Output the (X, Y) coordinate of the center of the cell containing the given text.  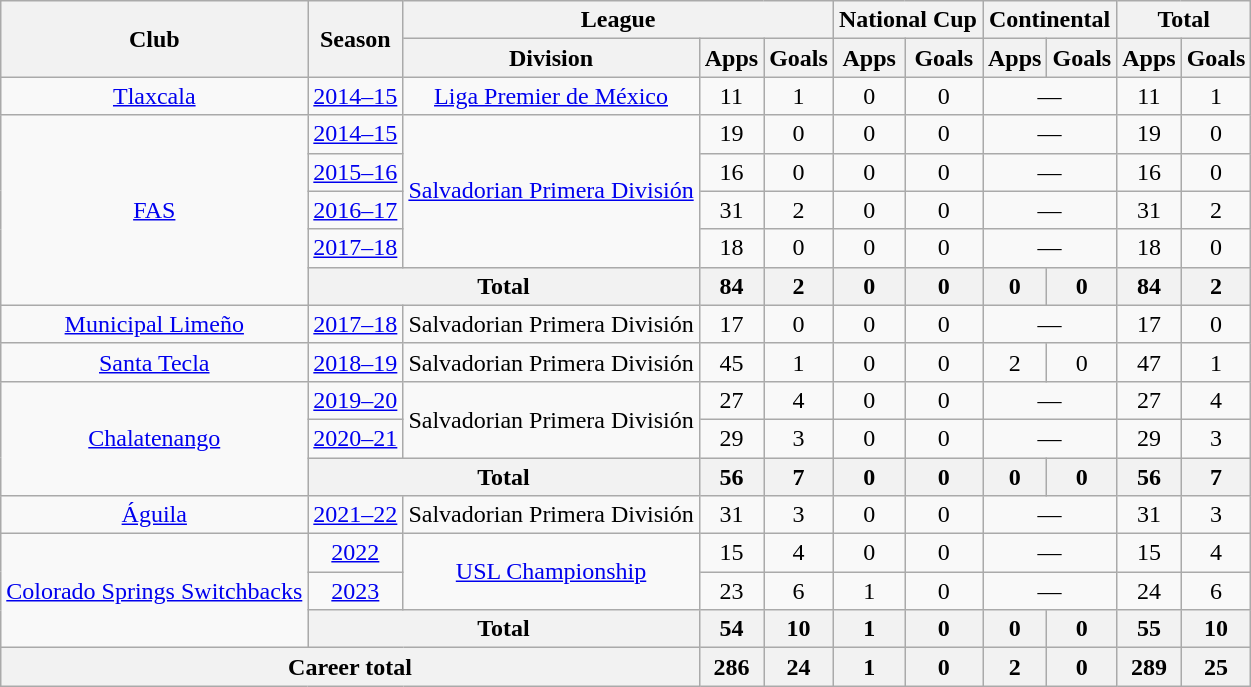
2020–21 (356, 438)
47 (1149, 362)
Continental (1049, 20)
2021–22 (356, 515)
25 (1216, 667)
289 (1149, 667)
286 (731, 667)
Colorado Springs Switchbacks (154, 591)
2022 (356, 553)
45 (731, 362)
Liga Premier de México (551, 96)
National Cup (908, 20)
Tlaxcala (154, 96)
23 (731, 591)
2018–19 (356, 362)
USL Championship (551, 572)
Season (356, 39)
54 (731, 629)
League (618, 20)
Santa Tecla (154, 362)
Club (154, 39)
Chalatenango (154, 438)
Career total (350, 667)
2016–17 (356, 210)
55 (1149, 629)
FAS (154, 210)
Municipal Limeño (154, 324)
2015–16 (356, 172)
2019–20 (356, 400)
2023 (356, 591)
Division (551, 58)
Águila (154, 515)
